Scan for the cell matching the given text and deliver its (x, y) coordinate at center. 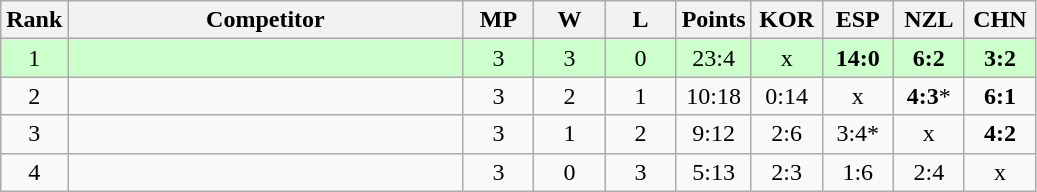
3:2 (1000, 58)
2:4 (928, 172)
Points (714, 20)
9:12 (714, 134)
CHN (1000, 20)
L (640, 20)
4:2 (1000, 134)
W (570, 20)
5:13 (714, 172)
10:18 (714, 96)
1:6 (858, 172)
2:3 (786, 172)
4 (34, 172)
14:0 (858, 58)
6:1 (1000, 96)
KOR (786, 20)
3:4* (858, 134)
Rank (34, 20)
4:3* (928, 96)
Competitor (266, 20)
23:4 (714, 58)
NZL (928, 20)
6:2 (928, 58)
2:6 (786, 134)
0:14 (786, 96)
MP (498, 20)
ESP (858, 20)
